Provide the [X, Y] coordinate of the cell's center where the given text is located.  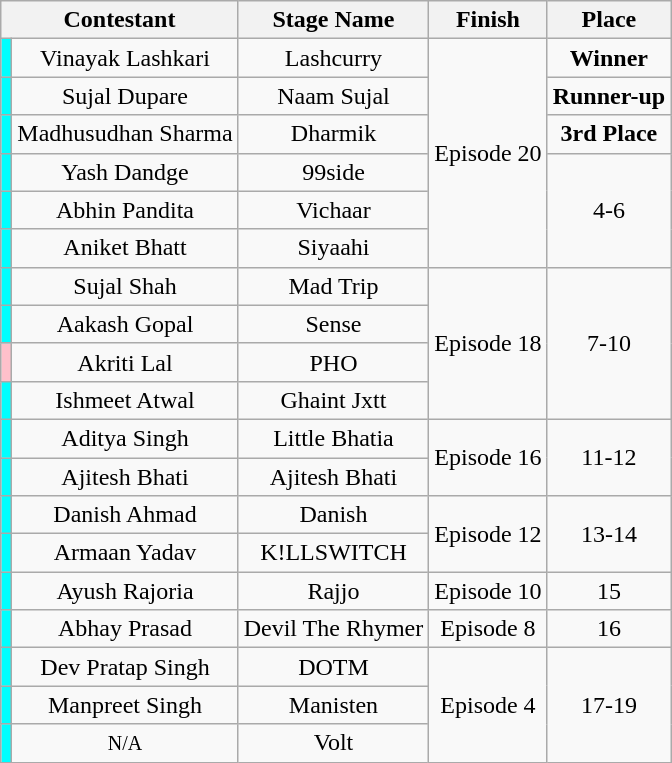
Dev Pratap Singh [125, 667]
Volt [334, 743]
Vinayak Lashkari [125, 58]
Ayush Rajoria [125, 591]
Episode 8 [488, 629]
Ghaint Jxtt [334, 400]
Manisten [334, 705]
Aditya Singh [125, 438]
Little Bhatia [334, 438]
17-19 [609, 705]
13-14 [609, 534]
Episode 16 [488, 457]
11-12 [609, 457]
Place [609, 20]
Finish [488, 20]
3rd Place [609, 134]
Dharmik [334, 134]
Sujal Shah [125, 286]
Siyaahi [334, 248]
Winner [609, 58]
99side [334, 172]
Abhin Pandita [125, 210]
Episode 4 [488, 705]
K!LLSWITCH [334, 553]
16 [609, 629]
Contestant [120, 20]
4-6 [609, 210]
Ishmeet Atwal [125, 400]
Naam Sujal [334, 96]
DOTM [334, 667]
Madhusudhan Sharma [125, 134]
N/A [125, 743]
Danish Ahmad [125, 515]
Armaan Yadav [125, 553]
Episode 20 [488, 153]
Stage Name [334, 20]
Runner-up [609, 96]
7-10 [609, 343]
Akriti Lal [125, 362]
Sense [334, 324]
Devil The Rhymer [334, 629]
Danish [334, 515]
Manpreet Singh [125, 705]
Rajjo [334, 591]
Yash Dandge [125, 172]
Lashcurry [334, 58]
Aniket Bhatt [125, 248]
Abhay Prasad [125, 629]
Mad Trip [334, 286]
PHO [334, 362]
Sujal Dupare [125, 96]
Aakash Gopal [125, 324]
Episode 10 [488, 591]
Episode 18 [488, 343]
15 [609, 591]
Episode 12 [488, 534]
Vichaar [334, 210]
